Find where the given text appears and provide that cell's center as [x, y] coordinate. 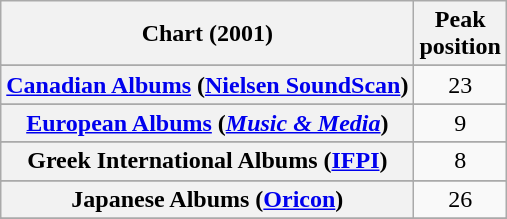
9 [460, 123]
Greek International Albums (IFPI) [208, 161]
23 [460, 85]
Canadian Albums (Nielsen SoundScan) [208, 85]
Chart (2001) [208, 34]
European Albums (Music & Media) [208, 123]
26 [460, 199]
Japanese Albums (Oricon) [208, 199]
Peakposition [460, 34]
8 [460, 161]
